For the text-containing cell, return its midpoint in [X, Y] coordinate format. 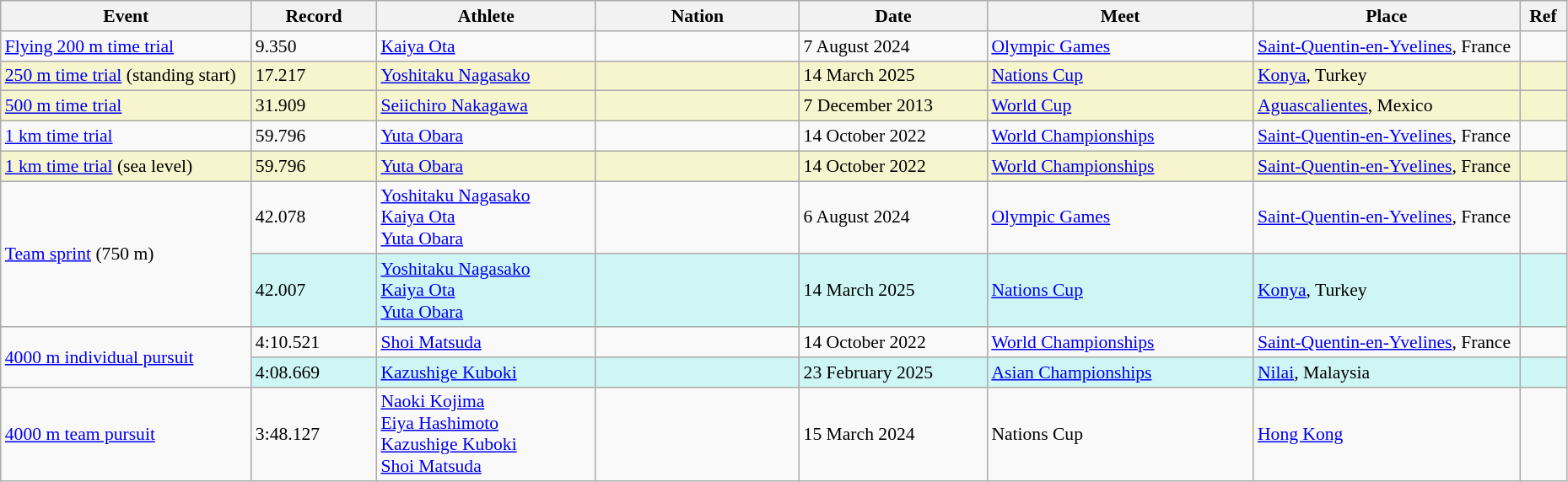
4:10.521 [314, 342]
23 February 2025 [894, 372]
42.007 [314, 292]
9.350 [314, 46]
3:48.127 [314, 434]
Record [314, 16]
4:08.669 [314, 372]
4000 m team pursuit [127, 434]
42.078 [314, 217]
17.217 [314, 76]
1 km time trial (sea level) [127, 166]
31.909 [314, 106]
Meet [1120, 16]
7 August 2024 [894, 46]
Kazushige Kuboki [486, 372]
6 August 2024 [894, 217]
Kaiya Ota [486, 46]
Date [894, 16]
Naoki KojimaEiya HashimotoKazushige KubokiShoi Matsuda [486, 434]
World Cup [1120, 106]
Hong Kong [1387, 434]
Place [1387, 16]
500 m time trial [127, 106]
Nilai, Malaysia [1387, 372]
Athlete [486, 16]
Nation [697, 16]
4000 m individual pursuit [127, 357]
250 m time trial (standing start) [127, 76]
1 km time trial [127, 137]
Asian Championships [1120, 372]
Ref [1544, 16]
Team sprint (750 m) [127, 254]
15 March 2024 [894, 434]
Shoi Matsuda [486, 342]
Seiichiro Nakagawa [486, 106]
Yoshitaku Nagasako [486, 76]
7 December 2013 [894, 106]
Aguascalientes, Mexico [1387, 106]
Flying 200 m time trial [127, 46]
Event [127, 16]
